Return (X, Y) of the center of cell containing provided text 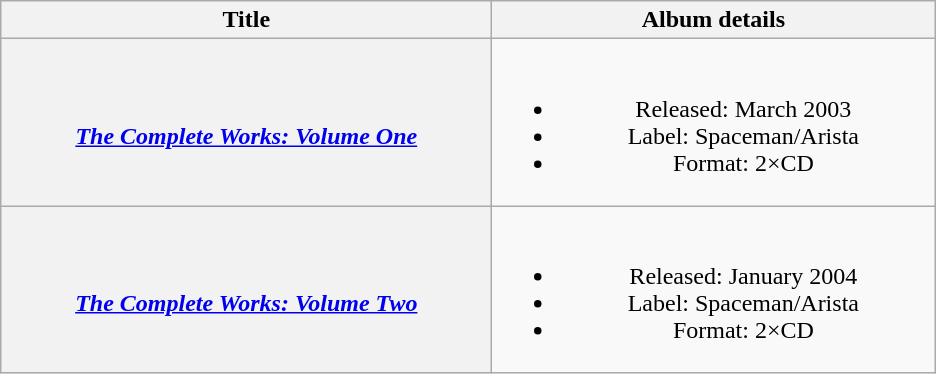
Released: January 2004Label: Spaceman/AristaFormat: 2×CD (714, 290)
The Complete Works: Volume Two (246, 290)
Released: March 2003Label: Spaceman/AristaFormat: 2×CD (714, 122)
Title (246, 20)
The Complete Works: Volume One (246, 122)
Album details (714, 20)
